Scan for the cell matching the given text and deliver its [x, y] coordinate at center. 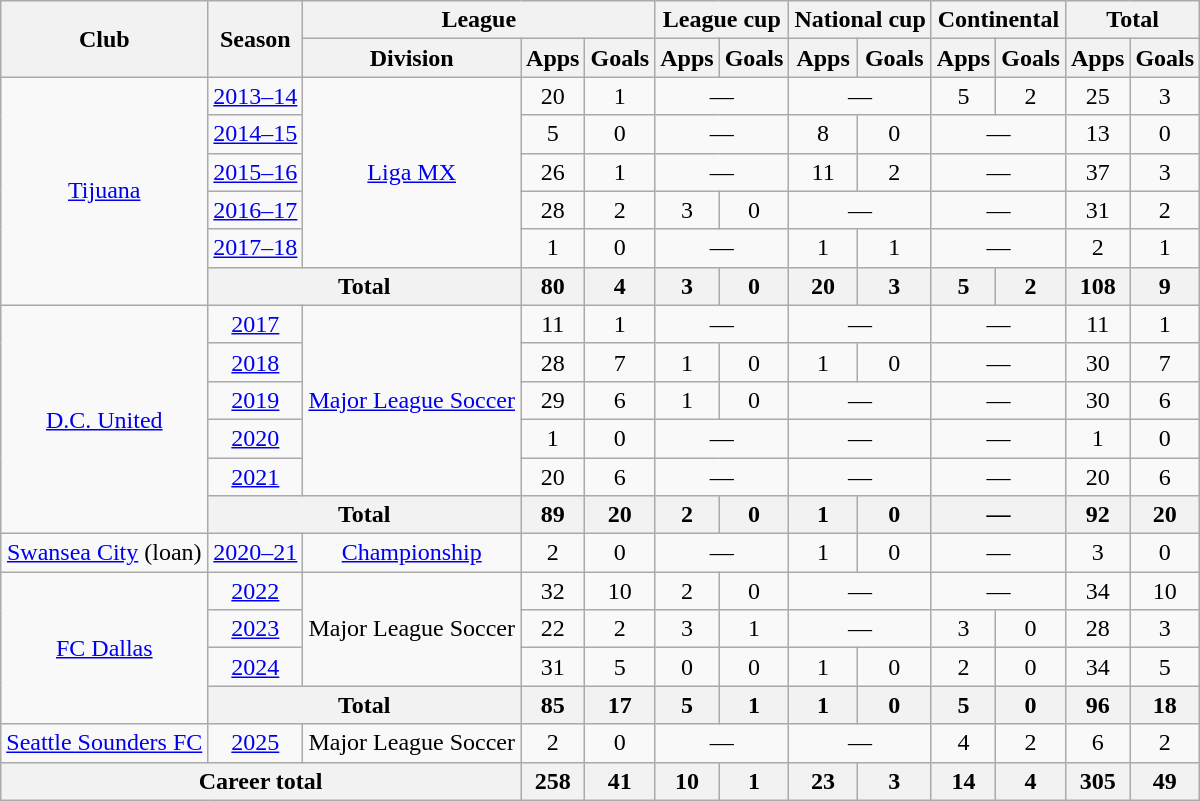
League cup [722, 20]
13 [1097, 134]
Swansea City (loan) [104, 553]
National cup [860, 20]
2023 [256, 629]
32 [553, 591]
258 [553, 781]
Liga MX [412, 172]
17 [620, 705]
18 [1165, 705]
2015–16 [256, 172]
29 [553, 400]
96 [1097, 705]
2016–17 [256, 210]
22 [553, 629]
92 [1097, 515]
Season [256, 39]
37 [1097, 172]
Championship [412, 553]
Career total [261, 781]
25 [1097, 96]
49 [1165, 781]
2022 [256, 591]
23 [823, 781]
2013–14 [256, 96]
8 [823, 134]
Seattle Sounders FC [104, 743]
2020–21 [256, 553]
305 [1097, 781]
Tijuana [104, 191]
2014–15 [256, 134]
2018 [256, 362]
89 [553, 515]
14 [963, 781]
2019 [256, 400]
2024 [256, 667]
Continental [998, 20]
80 [553, 286]
9 [1165, 286]
2020 [256, 438]
FC Dallas [104, 648]
League [479, 20]
2017–18 [256, 248]
85 [553, 705]
108 [1097, 286]
D.C. United [104, 419]
Division [412, 58]
Club [104, 39]
2017 [256, 324]
26 [553, 172]
2021 [256, 477]
2025 [256, 743]
41 [620, 781]
